Output the (X, Y) coordinate of the center of the cell containing the given text.  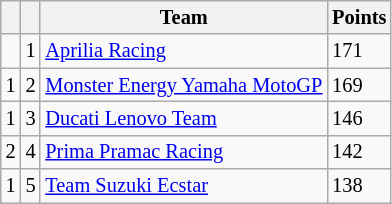
138 (359, 186)
171 (359, 51)
Team Suzuki Ecstar (184, 186)
Team (184, 17)
Points (359, 17)
Monster Energy Yamaha MotoGP (184, 85)
142 (359, 152)
169 (359, 85)
5 (31, 186)
Aprilia Racing (184, 51)
4 (31, 152)
Ducati Lenovo Team (184, 118)
Prima Pramac Racing (184, 152)
146 (359, 118)
3 (31, 118)
